For the text-containing cell, return its midpoint in (X, Y) coordinate format. 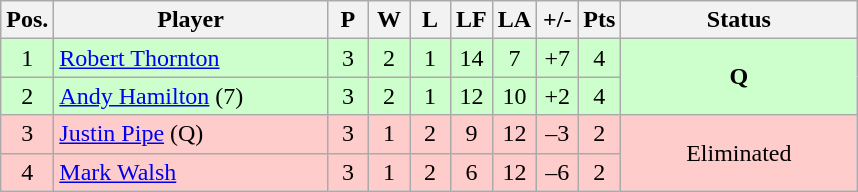
Pts (600, 20)
Mark Walsh (191, 172)
P (348, 20)
Q (739, 77)
–6 (558, 172)
Pos. (28, 20)
Status (739, 20)
Eliminated (739, 153)
LA (514, 20)
+2 (558, 96)
7 (514, 58)
–3 (558, 134)
Player (191, 20)
Andy Hamilton (7) (191, 96)
LF (472, 20)
+7 (558, 58)
Justin Pipe (Q) (191, 134)
Robert Thornton (191, 58)
10 (514, 96)
L (430, 20)
14 (472, 58)
9 (472, 134)
+/- (558, 20)
6 (472, 172)
W (388, 20)
